Return the (X, Y) coordinate for the center point of the cell that contains the specified text.  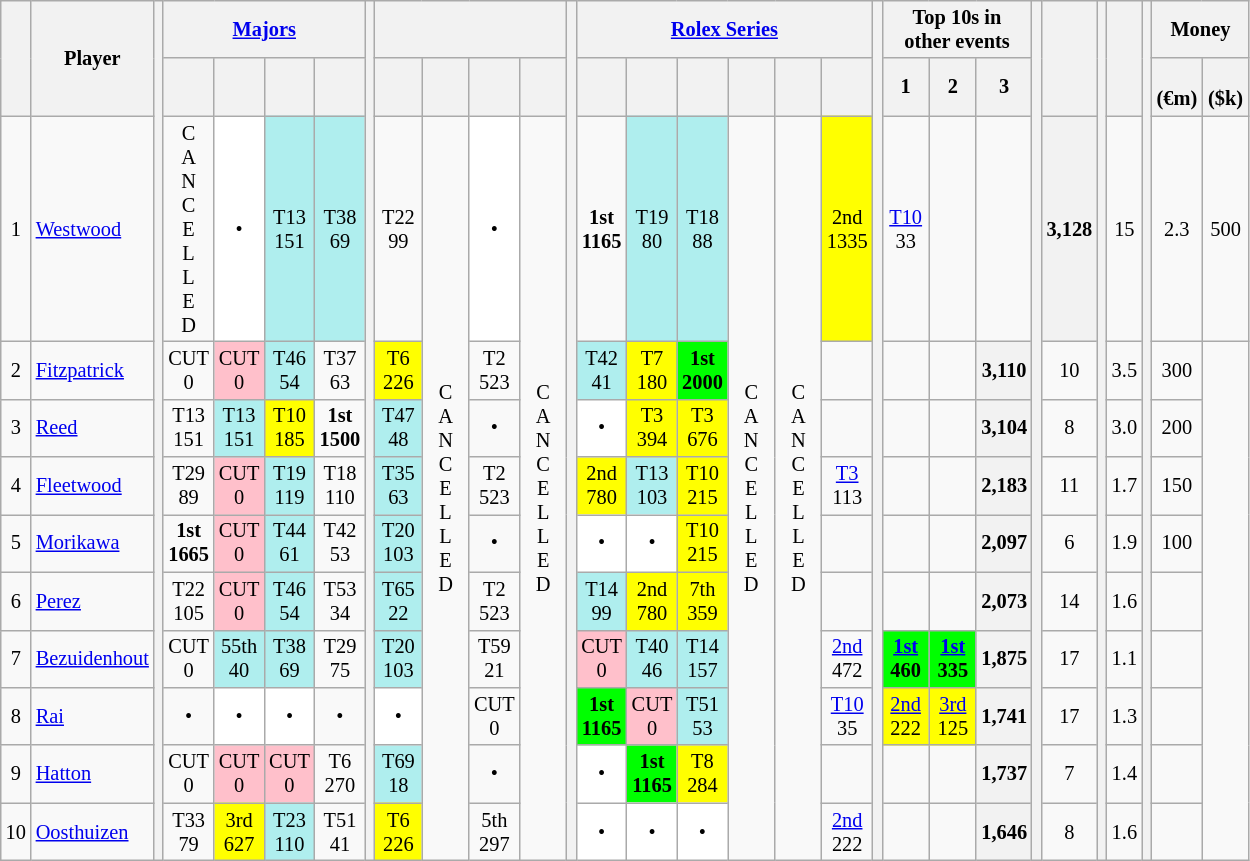
1st335 (952, 659)
T1033 (906, 229)
1,741 (1004, 716)
T3676 (702, 428)
T2975 (340, 659)
11 (1070, 486)
T2299 (398, 229)
T3113 (847, 486)
3rd627 (239, 832)
3.0 (1124, 428)
3rd125 (952, 716)
4 (16, 486)
T3763 (340, 370)
T19119 (289, 486)
T18110 (340, 486)
T6270 (340, 774)
Oosthuizen (92, 832)
5 (16, 543)
T5141 (340, 832)
Perez (92, 601)
T8284 (702, 774)
Fleetwood (92, 486)
1.3 (1124, 716)
2,073 (1004, 601)
T1980 (652, 229)
T4241 (601, 370)
3,104 (1004, 428)
Westwood (92, 229)
1,875 (1004, 659)
3,110 (1004, 370)
55th40 (239, 659)
T14157 (702, 659)
Money (1201, 29)
Morikawa (92, 543)
1.7 (1124, 486)
5th297 (494, 832)
T4046 (652, 659)
Bezuidenhout (92, 659)
(€m) (1177, 87)
9 (16, 774)
1.9 (1124, 543)
T3563 (398, 486)
T5153 (702, 716)
T1888 (702, 229)
Player (92, 58)
1st2000 (702, 370)
Hatton (92, 774)
T22105 (188, 601)
500 (1226, 229)
Majors (264, 29)
200 (1177, 428)
T3394 (652, 428)
T6918 (398, 774)
T4461 (289, 543)
Rai (92, 716)
($k) (1226, 87)
T23110 (289, 832)
T5921 (494, 659)
Top 10s in other events (957, 29)
1st1665 (188, 543)
2.3 (1177, 229)
14 (1070, 601)
T1035 (847, 716)
Fitzpatrick (92, 370)
2nd1335 (847, 229)
T3379 (188, 832)
T13103 (652, 486)
2,183 (1004, 486)
T4253 (340, 543)
3,128 (1070, 229)
1st1500 (340, 428)
2nd472 (847, 659)
2,097 (1004, 543)
Reed (92, 428)
T4748 (398, 428)
1,737 (1004, 774)
T7180 (652, 370)
T5334 (340, 601)
Rolex Series (724, 29)
T10185 (289, 428)
7th359 (702, 601)
300 (1177, 370)
15 (1124, 229)
T1499 (601, 601)
1.1 (1124, 659)
100 (1177, 543)
1st460 (906, 659)
T2989 (188, 486)
1,646 (1004, 832)
1.4 (1124, 774)
150 (1177, 486)
T6522 (398, 601)
3.5 (1124, 370)
